Find where the given text appears and provide that cell's center as [X, Y] coordinate. 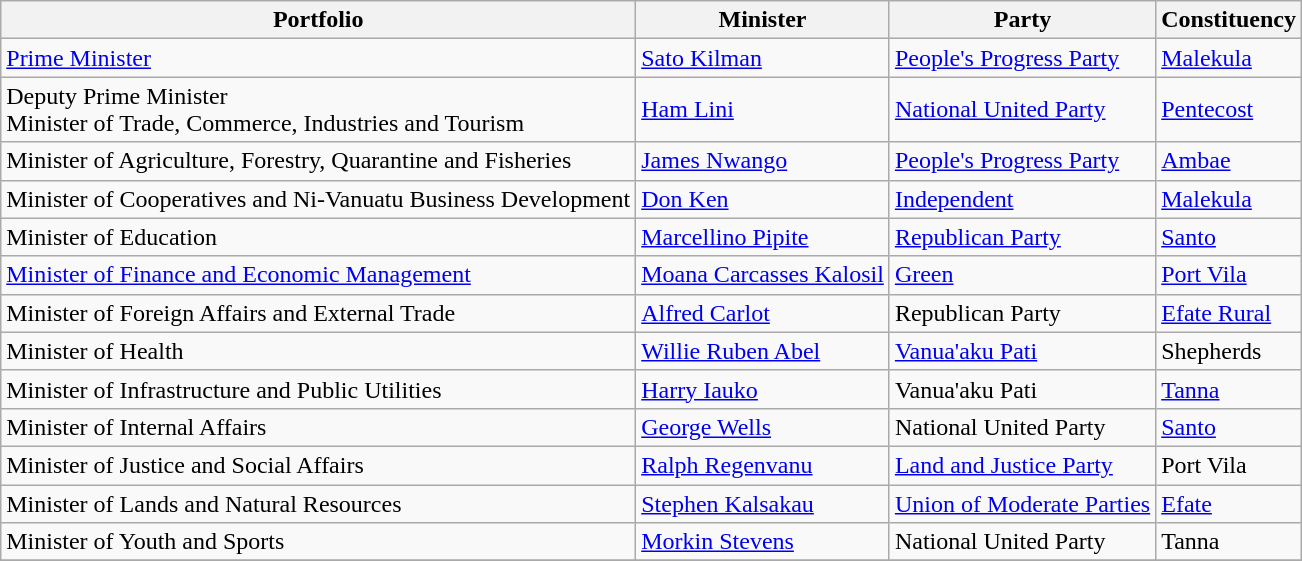
Minister of Youth and Sports [318, 542]
Minister of Justice and Social Affairs [318, 465]
Green [1022, 275]
Morkin Stevens [763, 542]
Minister of Health [318, 351]
Union of Moderate Parties [1022, 503]
Minister of Internal Affairs [318, 427]
Party [1022, 20]
George Wells [763, 427]
Independent [1022, 199]
Willie Ruben Abel [763, 351]
Marcellino Pipite [763, 237]
Shepherds [1229, 351]
Minister [763, 20]
Stephen Kalsakau [763, 503]
Ham Lini [763, 110]
Ambae [1229, 161]
Efate [1229, 503]
Sato Kilman [763, 58]
Minister of Finance and Economic Management [318, 275]
Efate Rural [1229, 313]
Minister of Agriculture, Forestry, Quarantine and Fisheries [318, 161]
Minister of Lands and Natural Resources [318, 503]
Minister of Cooperatives and Ni-Vanuatu Business Development [318, 199]
Deputy Prime MinisterMinister of Trade, Commerce, Industries and Tourism [318, 110]
Pentecost [1229, 110]
Constituency [1229, 20]
Minister of Infrastructure and Public Utilities [318, 389]
Moana Carcasses Kalosil [763, 275]
Minister of Foreign Affairs and External Trade [318, 313]
Harry Iauko [763, 389]
James Nwango [763, 161]
Alfred Carlot [763, 313]
Ralph Regenvanu [763, 465]
Prime Minister [318, 58]
Don Ken [763, 199]
Minister of Education [318, 237]
Land and Justice Party [1022, 465]
Portfolio [318, 20]
